Search for the cell housing the specified text and yield its (x, y) center coordinate. 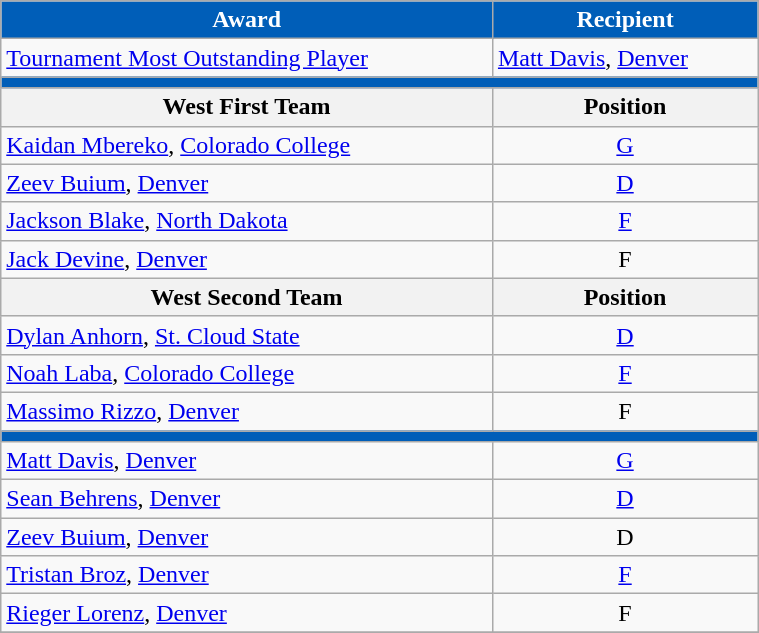
Rieger Lorenz, Denver (247, 613)
Tournament Most Outstanding Player (247, 58)
Kaidan Mbereko, Colorado College (247, 145)
Massimo Rizzo, Denver (247, 411)
Tristan Broz, Denver (247, 575)
Dylan Anhorn, St. Cloud State (247, 335)
Award (247, 20)
West First Team (247, 107)
Noah Laba, Colorado College (247, 373)
Jackson Blake, North Dakota (247, 221)
West Second Team (247, 297)
Sean Behrens, Denver (247, 499)
Recipient (624, 20)
Jack Devine, Denver (247, 259)
